Capture the cell that displays the provided text and extract its [x, y] central coordinate. 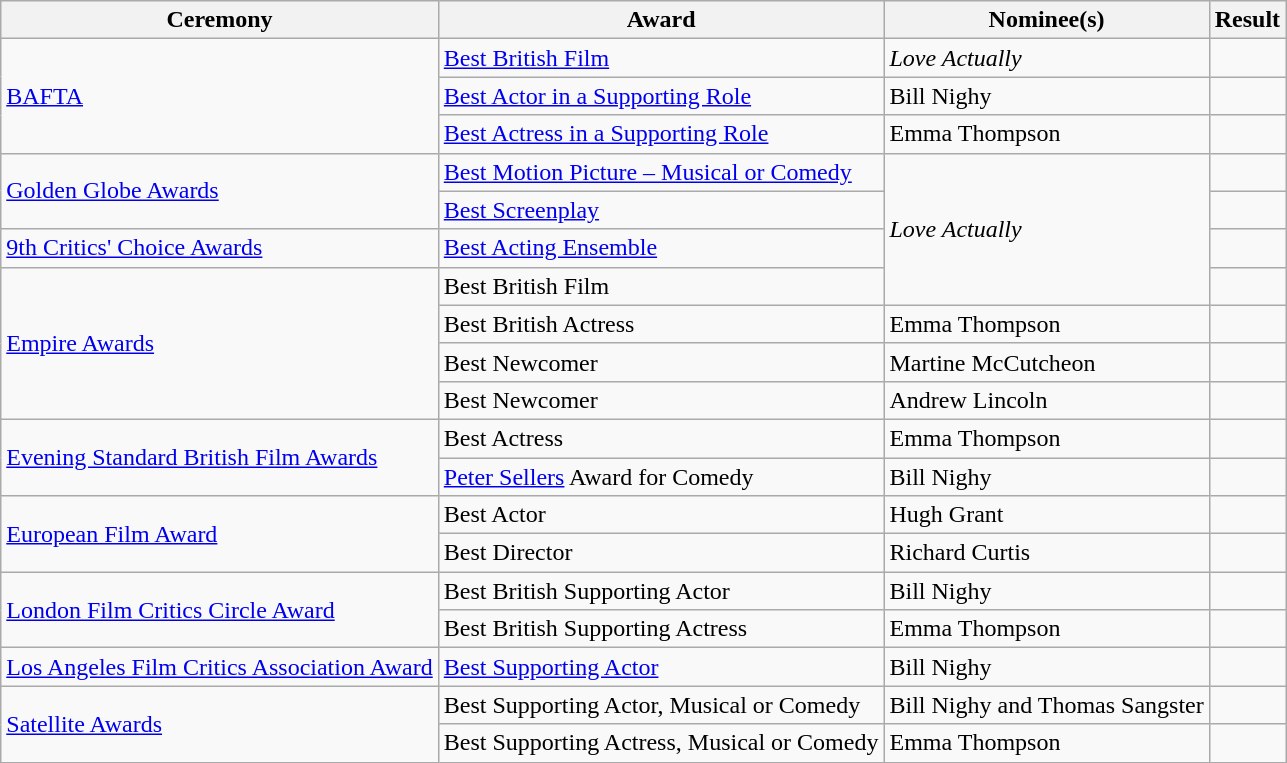
Best Supporting Actor [661, 667]
Best Actress [661, 438]
Best Actor in a Supporting Role [661, 96]
Peter Sellers Award for Comedy [661, 477]
Bill Nighy and Thomas Sangster [1046, 705]
Best Acting Ensemble [661, 248]
Best British Actress [661, 324]
Evening Standard British Film Awards [220, 457]
Andrew Lincoln [1046, 400]
Best Actor [661, 515]
Best Screenplay [661, 210]
Los Angeles Film Critics Association Award [220, 667]
Best Actress in a Supporting Role [661, 134]
Richard Curtis [1046, 553]
Satellite Awards [220, 724]
Golden Globe Awards [220, 191]
Best British Supporting Actor [661, 591]
Best British Supporting Actress [661, 629]
Best Motion Picture – Musical or Comedy [661, 172]
Martine McCutcheon [1046, 362]
Empire Awards [220, 343]
Nominee(s) [1046, 20]
Result [1247, 20]
Best Supporting Actress, Musical or Comedy [661, 743]
9th Critics' Choice Awards [220, 248]
European Film Award [220, 534]
Ceremony [220, 20]
London Film Critics Circle Award [220, 610]
Best Supporting Actor, Musical or Comedy [661, 705]
Award [661, 20]
Best Director [661, 553]
BAFTA [220, 96]
Hugh Grant [1046, 515]
